Search for the cell housing the specified text and yield its [X, Y] center coordinate. 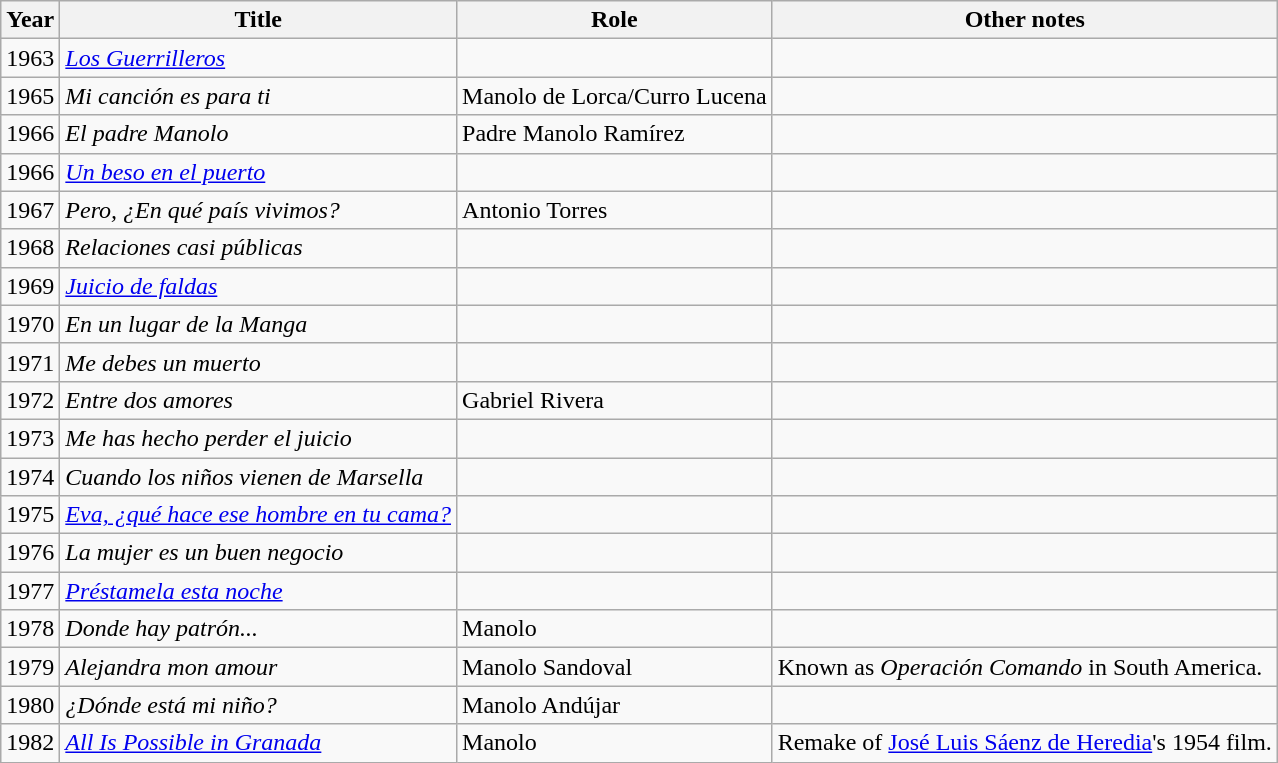
Relaciones casi públicas [258, 248]
Me has hecho perder el juicio [258, 438]
Known as Operación Comando in South America. [1024, 667]
Pero, ¿En qué país vivimos? [258, 210]
Los Guerrilleros [258, 58]
Gabriel Rivera [615, 400]
All Is Possible in Granada [258, 743]
El padre Manolo [258, 134]
Other notes [1024, 20]
1969 [30, 286]
1978 [30, 629]
Manolo Sandoval [615, 667]
Un beso en el puerto [258, 172]
1975 [30, 515]
1974 [30, 477]
Year [30, 20]
1982 [30, 743]
En un lugar de la Manga [258, 324]
Alejandra mon amour [258, 667]
Manolo Andújar [615, 705]
Manolo de Lorca/Curro Lucena [615, 96]
Remake of José Luis Sáenz de Heredia's 1954 film. [1024, 743]
¿Dónde está mi niño? [258, 705]
Role [615, 20]
Title [258, 20]
1977 [30, 591]
Juicio de faldas [258, 286]
1963 [30, 58]
1970 [30, 324]
1979 [30, 667]
La mujer es un buen negocio [258, 553]
Cuando los niños vienen de Marsella [258, 477]
1968 [30, 248]
Entre dos amores [258, 400]
1973 [30, 438]
Préstamela esta noche [258, 591]
Antonio Torres [615, 210]
1972 [30, 400]
Donde hay patrón... [258, 629]
1967 [30, 210]
Eva, ¿qué hace ese hombre en tu cama? [258, 515]
Mi canción es para ti [258, 96]
1980 [30, 705]
1971 [30, 362]
Padre Manolo Ramírez [615, 134]
Me debes un muerto [258, 362]
1965 [30, 96]
1976 [30, 553]
